From the cell containing the given text, extract its center point as (x, y) coordinate. 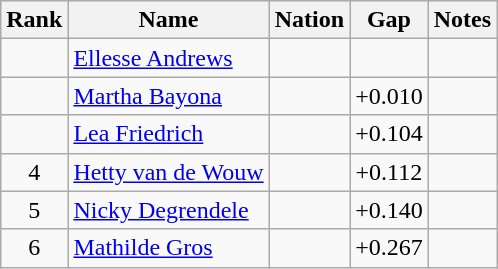
+0.104 (390, 134)
+0.140 (390, 210)
Hetty van de Wouw (168, 172)
+0.112 (390, 172)
Rank (34, 20)
Ellesse Andrews (168, 58)
Mathilde Gros (168, 248)
+0.267 (390, 248)
4 (34, 172)
5 (34, 210)
Nation (309, 20)
Martha Bayona (168, 96)
Notes (462, 20)
6 (34, 248)
+0.010 (390, 96)
Name (168, 20)
Gap (390, 20)
Nicky Degrendele (168, 210)
Lea Friedrich (168, 134)
